Return the [X, Y] coordinate for the center point of the cell that contains the specified text.  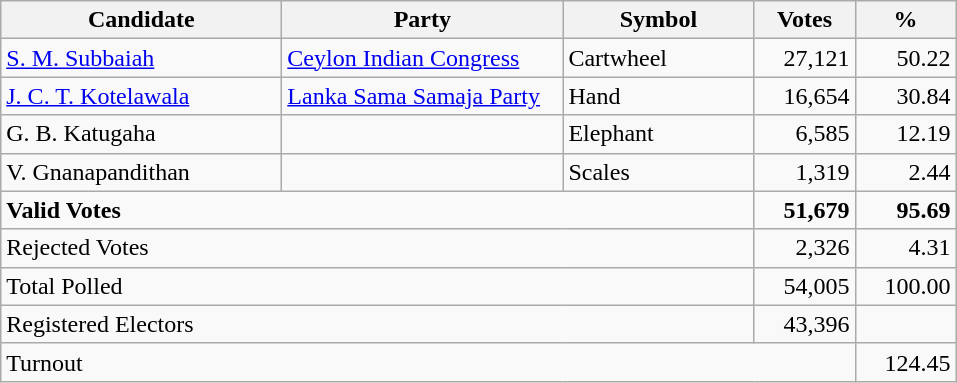
43,396 [804, 324]
Registered Electors [378, 324]
Lanka Sama Samaja Party [422, 96]
30.84 [906, 96]
V. Gnanapandithan [142, 172]
54,005 [804, 286]
95.69 [906, 210]
Total Polled [378, 286]
27,121 [804, 58]
4.31 [906, 248]
Hand [658, 96]
Turnout [428, 362]
Rejected Votes [378, 248]
% [906, 20]
Symbol [658, 20]
J. C. T. Kotelawala [142, 96]
Votes [804, 20]
100.00 [906, 286]
Ceylon Indian Congress [422, 58]
Cartwheel [658, 58]
Elephant [658, 134]
124.45 [906, 362]
G. B. Katugaha [142, 134]
Valid Votes [378, 210]
S. M. Subbaiah [142, 58]
12.19 [906, 134]
2,326 [804, 248]
2.44 [906, 172]
16,654 [804, 96]
50.22 [906, 58]
51,679 [804, 210]
1,319 [804, 172]
6,585 [804, 134]
Scales [658, 172]
Party [422, 20]
Candidate [142, 20]
